Output the [x, y] coordinate of the center of the cell containing the given text.  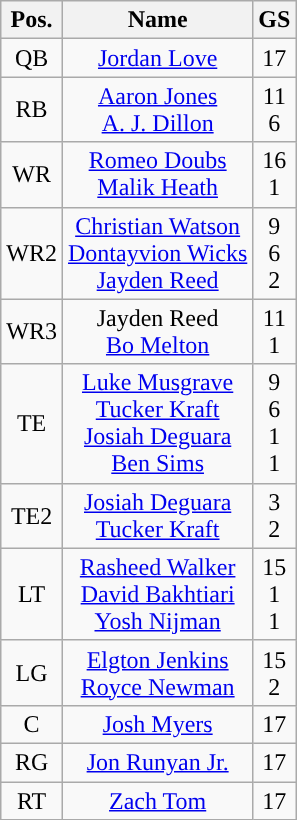
Name [157, 20]
116 [274, 110]
Jayden ReedBo Melton [157, 332]
WR3 [32, 332]
QB [32, 58]
TE2 [32, 516]
Elgton JenkinsRoyce Newman [157, 672]
WR2 [32, 253]
Jon Runyan Jr. [157, 762]
111 [274, 332]
Aaron JonesA. J. Dillon [157, 110]
Christian WatsonDontayvion WicksJayden Reed [157, 253]
Rasheed WalkerDavid BakhtiariYosh Nijman [157, 594]
32 [274, 516]
161 [274, 174]
152 [274, 672]
GS [274, 20]
TE [32, 424]
RT [32, 801]
C [32, 724]
Josiah DeguaraTucker Kraft [157, 516]
9611 [274, 424]
LT [32, 594]
RB [32, 110]
1511 [274, 594]
LG [32, 672]
Romeo DoubsMalik Heath [157, 174]
962 [274, 253]
Luke MusgraveTucker KraftJosiah DeguaraBen Sims [157, 424]
Jordan Love [157, 58]
RG [32, 762]
WR [32, 174]
Zach Tom [157, 801]
Pos. [32, 20]
Josh Myers [157, 724]
